Identify which cell holds the provided text, then report its [X, Y] central coordinate. 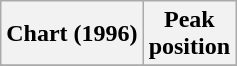
Chart (1996) [72, 34]
Peak position [189, 34]
